Detect which cell encompasses the target text, then output its [x, y] center coordinate. 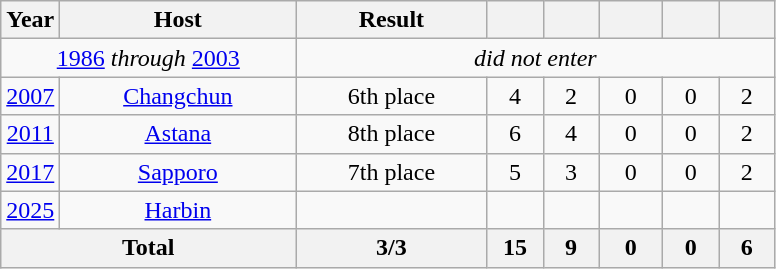
Year [30, 20]
7th place [392, 172]
9 [571, 248]
Harbin [178, 210]
6th place [392, 96]
Changchun [178, 96]
2007 [30, 96]
2011 [30, 134]
Sapporo [178, 172]
Total [148, 248]
did not enter [536, 58]
2025 [30, 210]
3 [571, 172]
Host [178, 20]
Result [392, 20]
5 [515, 172]
8th place [392, 134]
Astana [178, 134]
2017 [30, 172]
3/3 [392, 248]
1986 through 2003 [148, 58]
15 [515, 248]
